Determine the [X, Y] coordinate at the center of the cell enclosing the given text.  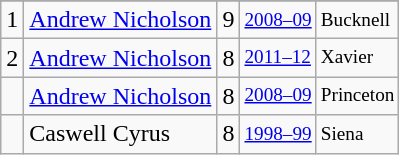
1 [12, 20]
Siena [358, 134]
2011–12 [278, 58]
Princeton [358, 96]
1998–99 [278, 134]
Caswell Cyrus [120, 134]
9 [228, 20]
Bucknell [358, 20]
2 [12, 58]
Xavier [358, 58]
